Extract the [x, y] coordinate from the center of the cell holding the provided text.  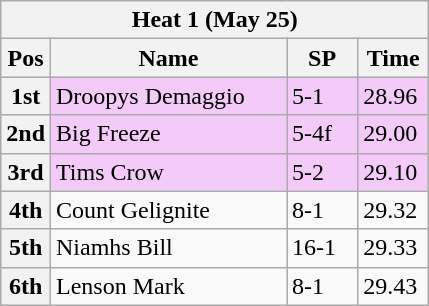
5-2 [322, 172]
3rd [26, 172]
5th [26, 248]
2nd [26, 134]
4th [26, 210]
Droopys Demaggio [169, 96]
5-1 [322, 96]
Lenson Mark [169, 286]
Niamhs Bill [169, 248]
29.10 [394, 172]
29.00 [394, 134]
Tims Crow [169, 172]
29.33 [394, 248]
Count Gelignite [169, 210]
5-4f [322, 134]
16-1 [322, 248]
29.43 [394, 286]
6th [26, 286]
29.32 [394, 210]
Heat 1 (May 25) [215, 20]
28.96 [394, 96]
Pos [26, 58]
Time [394, 58]
Big Freeze [169, 134]
1st [26, 96]
Name [169, 58]
SP [322, 58]
